Return (x, y) of the center of cell containing provided text 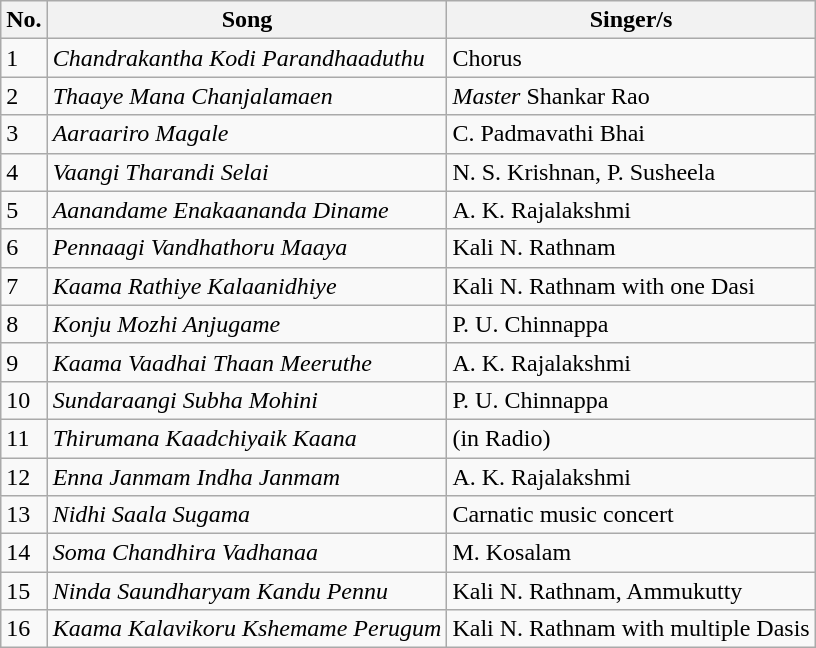
Song (247, 20)
C. Padmavathi Bhai (631, 134)
14 (24, 553)
4 (24, 172)
Enna Janmam Indha Janmam (247, 477)
Soma Chandhira Vadhanaa (247, 553)
Chorus (631, 58)
Kali N. Rathnam with one Dasi (631, 286)
Singer/s (631, 20)
Nidhi Saala Sugama (247, 515)
16 (24, 629)
Chandrakantha Kodi Parandhaaduthu (247, 58)
M. Kosalam (631, 553)
6 (24, 248)
11 (24, 438)
Carnatic music concert (631, 515)
(in Radio) (631, 438)
1 (24, 58)
Vaangi Tharandi Selai (247, 172)
Kaama Kalavikoru Kshemame Perugum (247, 629)
Kaama Rathiye Kalaanidhiye (247, 286)
10 (24, 400)
5 (24, 210)
Thirumana Kaadchiyaik Kaana (247, 438)
9 (24, 362)
Konju Mozhi Anjugame (247, 324)
2 (24, 96)
Kaama Vaadhai Thaan Meeruthe (247, 362)
N. S. Krishnan, P. Susheela (631, 172)
Kali N. Rathnam (631, 248)
13 (24, 515)
Master Shankar Rao (631, 96)
Ninda Saundharyam Kandu Pennu (247, 591)
Aanandame Enakaananda Diname (247, 210)
No. (24, 20)
12 (24, 477)
15 (24, 591)
Aaraariro Magale (247, 134)
Sundaraangi Subha Mohini (247, 400)
7 (24, 286)
Kali N. Rathnam with multiple Dasis (631, 629)
3 (24, 134)
8 (24, 324)
Pennaagi Vandhathoru Maaya (247, 248)
Kali N. Rathnam, Ammukutty (631, 591)
Thaaye Mana Chanjalamaen (247, 96)
